Extract the [x, y] coordinate from the center of the cell holding the provided text.  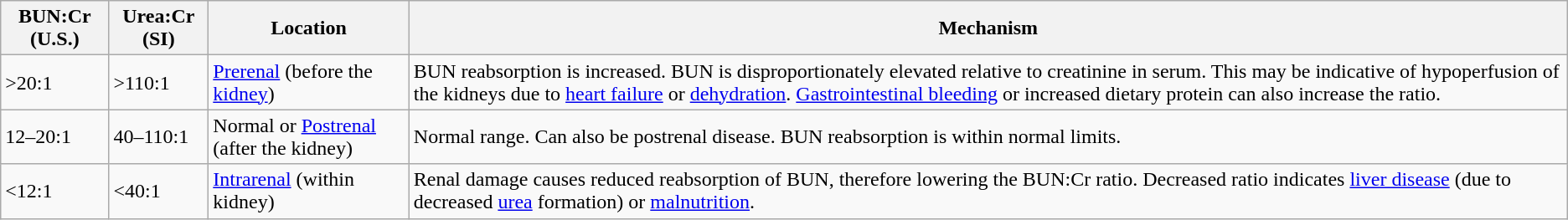
BUN:Cr (U.S.) [55, 28]
Prerenal (before the kidney) [308, 82]
Normal range. Can also be postrenal disease. BUN reabsorption is within normal limits. [988, 137]
>110:1 [159, 82]
Intrarenal (within kidney) [308, 191]
<12:1 [55, 191]
Mechanism [988, 28]
Location [308, 28]
>20:1 [55, 82]
12–20:1 [55, 137]
Normal or Postrenal (after the kidney) [308, 137]
<40:1 [159, 191]
Urea:Cr (SI) [159, 28]
40–110:1 [159, 137]
